Scan for the cell matching the given text and deliver its [x, y] coordinate at center. 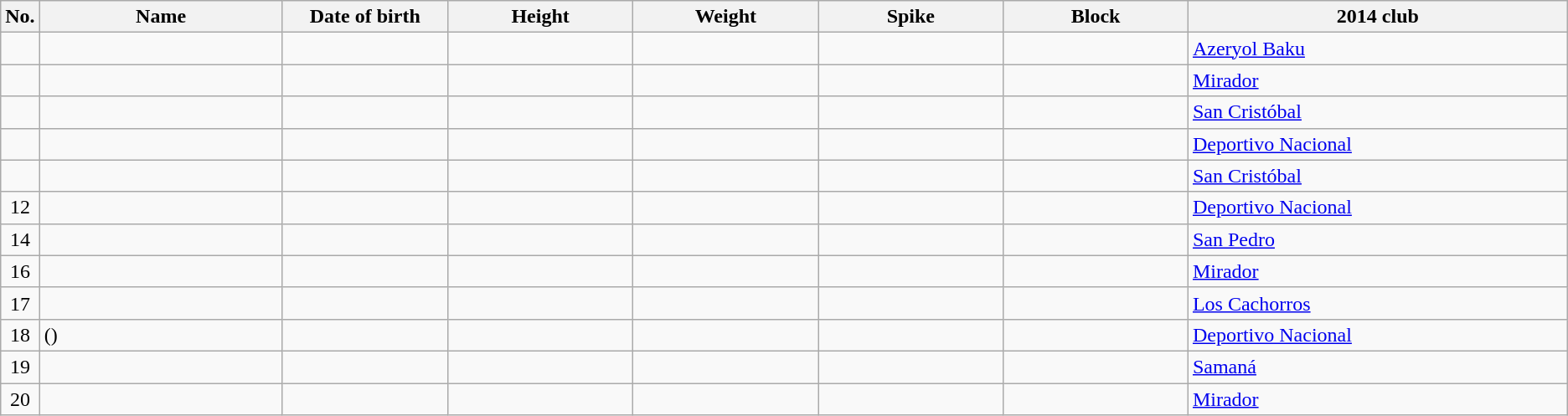
Los Cachorros [1377, 303]
18 [20, 335]
2014 club [1377, 17]
12 [20, 208]
16 [20, 271]
No. [20, 17]
14 [20, 239]
20 [20, 399]
Name [161, 17]
() [161, 335]
San Pedro [1377, 239]
Date of birth [365, 17]
Spike [911, 17]
Weight [725, 17]
Height [539, 17]
Block [1096, 17]
17 [20, 303]
19 [20, 367]
Azeryol Baku [1377, 49]
Samaná [1377, 367]
